Find where the given text appears and provide that cell's center as [x, y] coordinate. 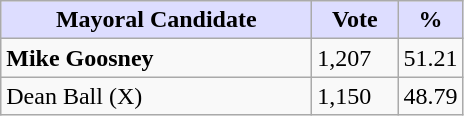
Dean Ball (X) [156, 96]
1,150 [355, 96]
48.79 [430, 96]
Mayoral Candidate [156, 20]
% [430, 20]
Vote [355, 20]
1,207 [355, 58]
Mike Goosney [156, 58]
51.21 [430, 58]
